For the text-containing cell, return its midpoint in (x, y) coordinate format. 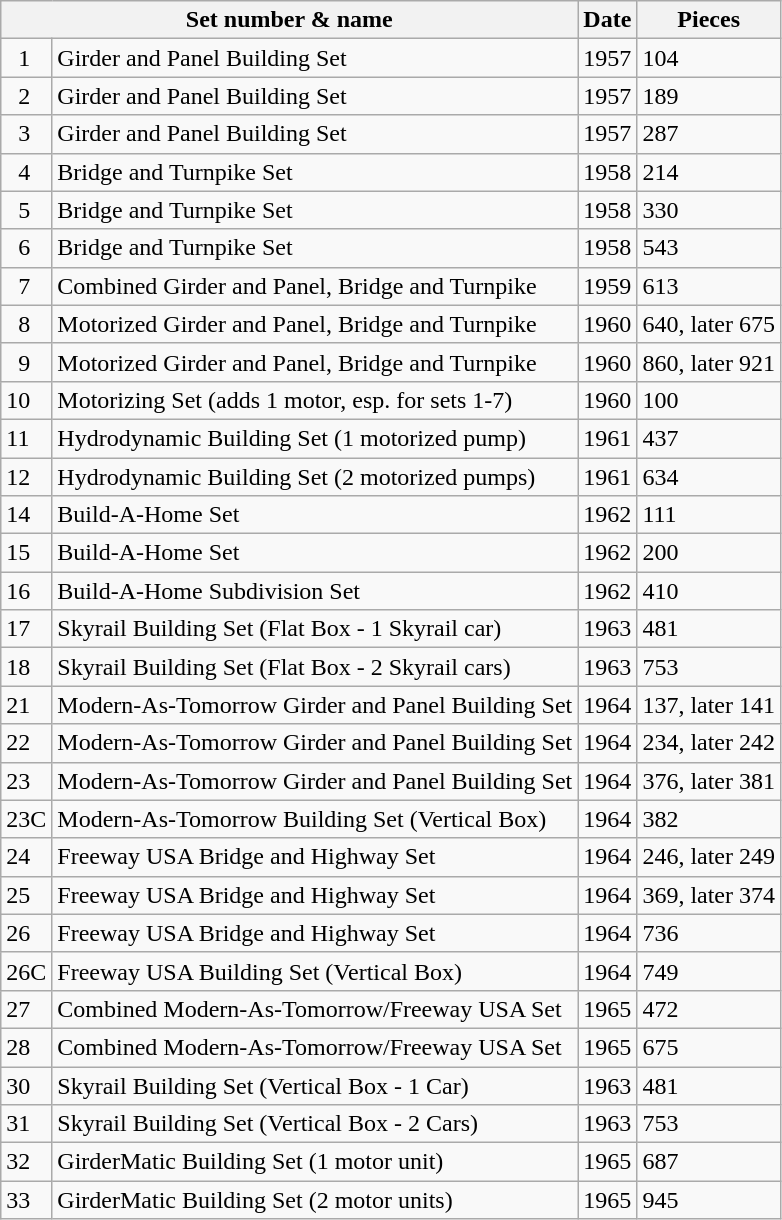
675 (709, 1047)
472 (709, 1009)
Set number & name (290, 20)
6 (26, 248)
200 (709, 553)
246, later 249 (709, 857)
Motorizing Set (adds 1 motor, esp. for sets 1-7) (315, 400)
18 (26, 667)
2 (26, 96)
736 (709, 933)
543 (709, 248)
26 (26, 933)
3 (26, 134)
287 (709, 134)
27 (26, 1009)
16 (26, 591)
376, later 381 (709, 781)
1 (26, 58)
7 (26, 286)
214 (709, 172)
137, later 141 (709, 705)
9 (26, 362)
5 (26, 210)
860, later 921 (709, 362)
12 (26, 477)
Skyrail Building Set (Vertical Box - 1 Car) (315, 1085)
25 (26, 895)
26C (26, 971)
410 (709, 591)
28 (26, 1047)
GirderMatic Building Set (2 motor units) (315, 1200)
437 (709, 438)
111 (709, 515)
31 (26, 1124)
Modern-As-Tomorrow Building Set (Vertical Box) (315, 819)
382 (709, 819)
Build-A-Home Subdivision Set (315, 591)
17 (26, 629)
234, later 242 (709, 743)
23C (26, 819)
687 (709, 1162)
Skyrail Building Set (Flat Box - 2 Skyrail cars) (315, 667)
Hydrodynamic Building Set (1 motorized pump) (315, 438)
613 (709, 286)
23 (26, 781)
GirderMatic Building Set (1 motor unit) (315, 1162)
4 (26, 172)
640, later 675 (709, 324)
24 (26, 857)
10 (26, 400)
Skyrail Building Set (Vertical Box - 2 Cars) (315, 1124)
30 (26, 1085)
22 (26, 743)
33 (26, 1200)
330 (709, 210)
32 (26, 1162)
634 (709, 477)
369, later 374 (709, 895)
Combined Girder and Panel, Bridge and Turnpike (315, 286)
Pieces (709, 20)
104 (709, 58)
749 (709, 971)
Freeway USA Building Set (Vertical Box) (315, 971)
21 (26, 705)
Date (608, 20)
100 (709, 400)
189 (709, 96)
14 (26, 515)
945 (709, 1200)
Hydrodynamic Building Set (2 motorized pumps) (315, 477)
15 (26, 553)
8 (26, 324)
11 (26, 438)
1959 (608, 286)
Skyrail Building Set (Flat Box - 1 Skyrail car) (315, 629)
